Detect which cell encompasses the target text, then output its (X, Y) center coordinate. 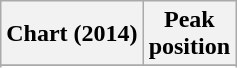
Peak position (189, 34)
Chart (2014) (72, 34)
